From the cell containing the given text, extract its center point as (X, Y) coordinate. 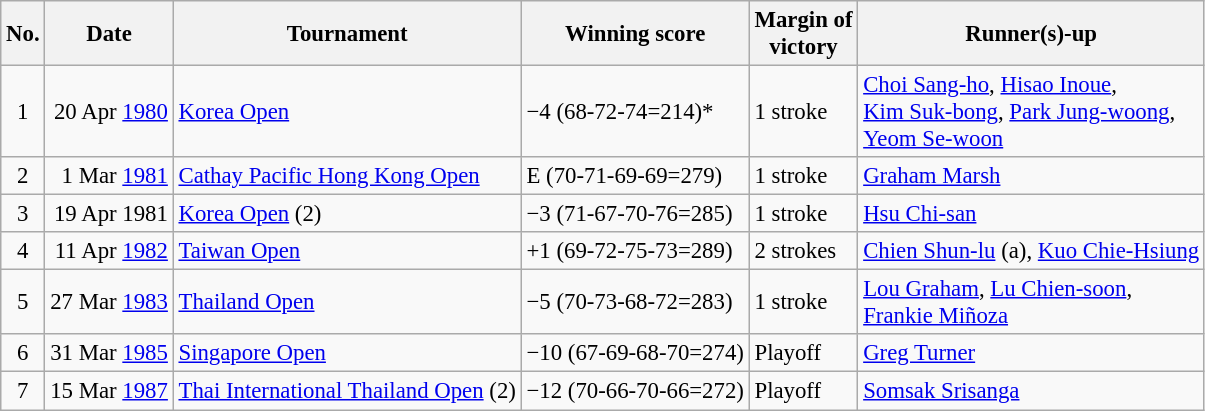
Korea Open (347, 112)
E (70-71-69-69=279) (635, 176)
20 Apr 1980 (109, 112)
19 Apr 1981 (109, 214)
Graham Marsh (1032, 176)
Tournament (347, 34)
−12 (70-66-70-66=272) (635, 391)
−4 (68-72-74=214)* (635, 112)
Date (109, 34)
Thailand Open (347, 302)
27 Mar 1983 (109, 302)
Thai International Thailand Open (2) (347, 391)
Winning score (635, 34)
+1 (69-72-75-73=289) (635, 251)
3 (23, 214)
Cathay Pacific Hong Kong Open (347, 176)
2 (23, 176)
1 Mar 1981 (109, 176)
7 (23, 391)
No. (23, 34)
Somsak Srisanga (1032, 391)
Taiwan Open (347, 251)
2 strokes (804, 251)
15 Mar 1987 (109, 391)
Choi Sang-ho, Hisao Inoue, Kim Suk-bong, Park Jung-woong, Yeom Se-woon (1032, 112)
1 (23, 112)
31 Mar 1985 (109, 353)
Chien Shun-lu (a), Kuo Chie-Hsiung (1032, 251)
−10 (67-69-68-70=274) (635, 353)
4 (23, 251)
−5 (70-73-68-72=283) (635, 302)
Margin ofvictory (804, 34)
5 (23, 302)
6 (23, 353)
−3 (71-67-70-76=285) (635, 214)
Korea Open (2) (347, 214)
Greg Turner (1032, 353)
Hsu Chi-san (1032, 214)
11 Apr 1982 (109, 251)
Runner(s)-up (1032, 34)
Lou Graham, Lu Chien-soon, Frankie Miñoza (1032, 302)
Singapore Open (347, 353)
